Determine the (x, y) coordinate at the center of the cell enclosing the given text.  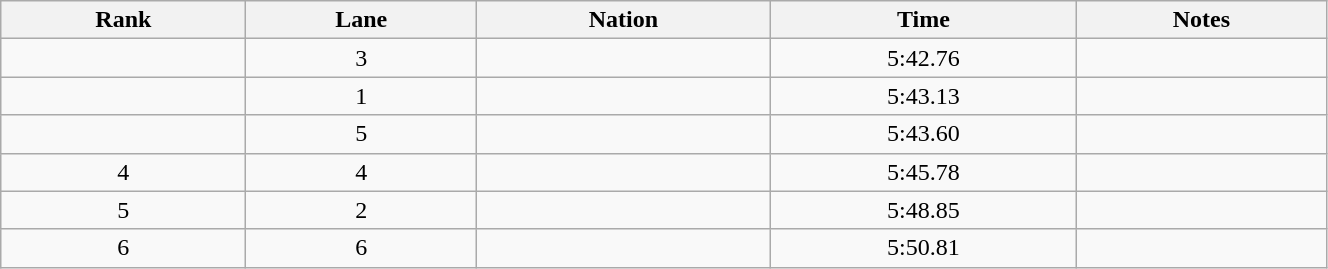
Lane (362, 20)
2 (362, 210)
Nation (623, 20)
5:50.81 (923, 248)
5:43.13 (923, 96)
1 (362, 96)
5:42.76 (923, 58)
Time (923, 20)
Rank (124, 20)
5:48.85 (923, 210)
5:45.78 (923, 172)
Notes (1201, 20)
5:43.60 (923, 134)
3 (362, 58)
